Detect which cell encompasses the target text, then output its (x, y) center coordinate. 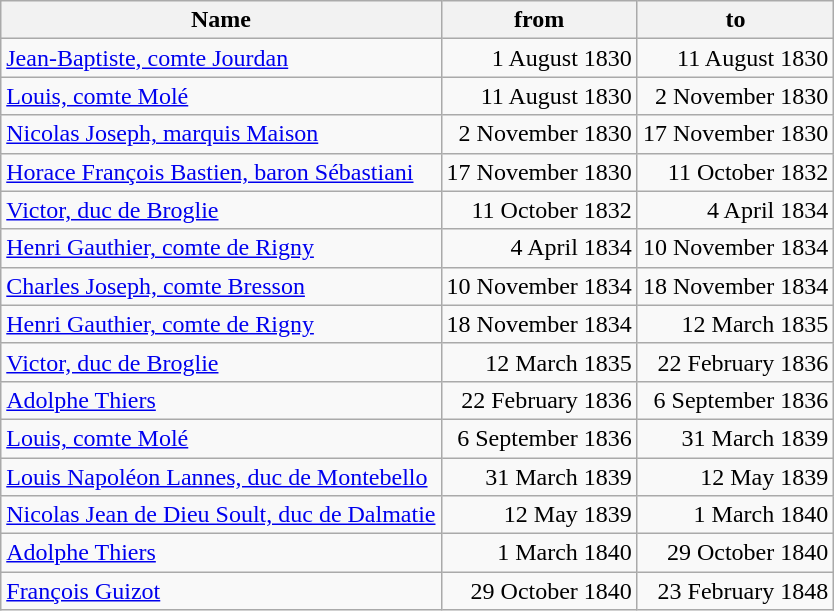
Nicolas Joseph, marquis Maison (221, 134)
Name (221, 20)
Charles Joseph, comte Bresson (221, 286)
Louis Napoléon Lannes, duc de Montebello (221, 477)
Jean-Baptiste, comte Jourdan (221, 58)
from (539, 20)
23 February 1848 (735, 591)
Nicolas Jean de Dieu Soult, duc de Dalmatie (221, 515)
Horace François Bastien, baron Sébastiani (221, 172)
1 August 1830 (539, 58)
François Guizot (221, 591)
to (735, 20)
